Determine the (X, Y) coordinate at the center of the cell enclosing the given text.  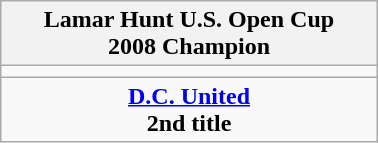
D.C. United2nd title (189, 110)
Lamar Hunt U.S. Open Cup2008 Champion (189, 34)
